Scan for the cell matching the given text and deliver its [x, y] coordinate at center. 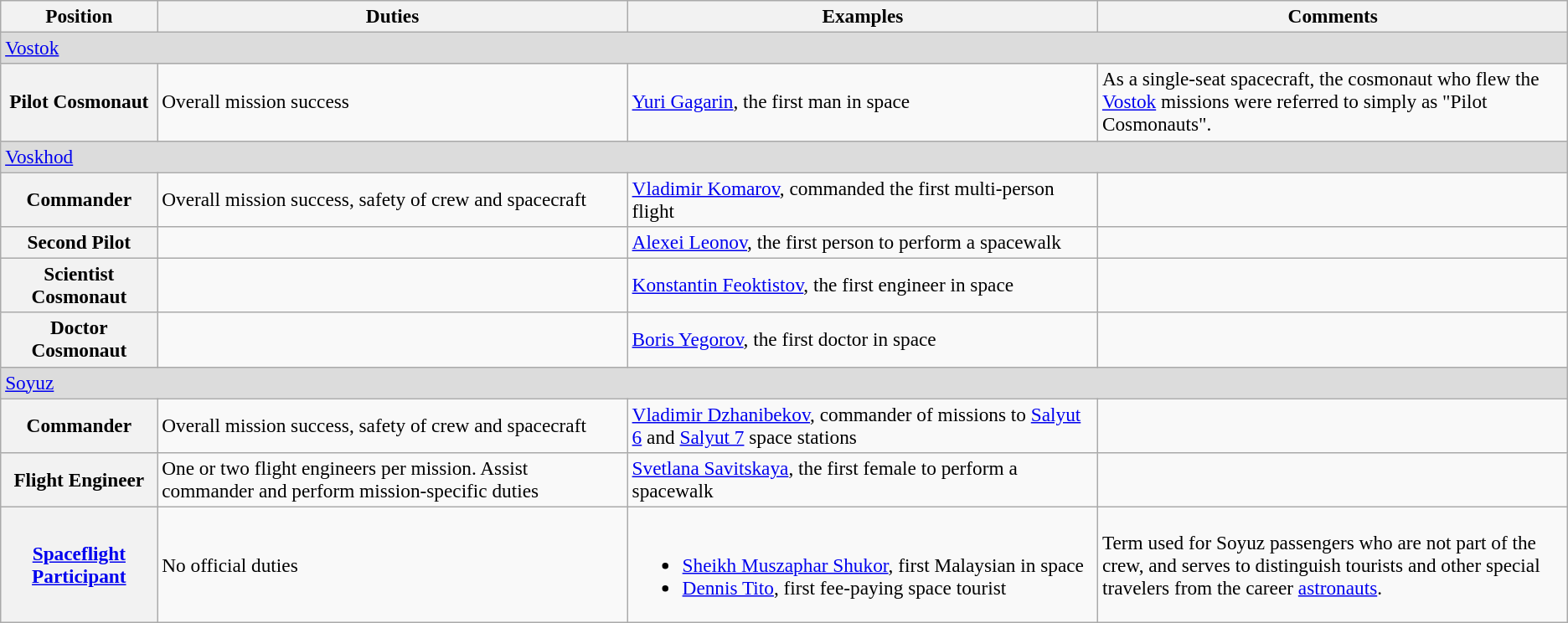
Vladimir Dzhanibekov, commander of missions to Salyut 6 and Salyut 7 space stations [863, 425]
Second Pilot [79, 242]
Sheikh Muszaphar Shukor, first Malaysian in spaceDennis Tito, first fee-paying space tourist [863, 564]
Boris Yegorov, the first doctor in space [863, 340]
Soyuz [784, 383]
Spaceflight Participant [79, 564]
Alexei Leonov, the first person to perform a spacewalk [863, 242]
Voskhod [784, 157]
Yuri Gagarin, the first man in space [863, 102]
Pilot Cosmonaut [79, 102]
Konstantin Feoktistov, the first engineer in space [863, 285]
Scientist Cosmonaut [79, 285]
Doctor Cosmonaut [79, 340]
Vladimir Komarov, commanded the first multi-person flight [863, 199]
As a single-seat spacecraft, the cosmonaut who flew the Vostok missions were referred to simply as "Pilot Cosmonauts". [1333, 102]
Vostok [784, 48]
Overall mission success [392, 102]
Flight Engineer [79, 479]
Svetlana Savitskaya, the first female to perform a spacewalk [863, 479]
No official duties [392, 564]
Duties [392, 16]
One or two flight engineers per mission. Assist commander and perform mission-specific duties [392, 479]
Examples [863, 16]
Comments [1333, 16]
Position [79, 16]
